Pinpoint the cell where the given text exists, returning its [X, Y] midpoint coordinate. 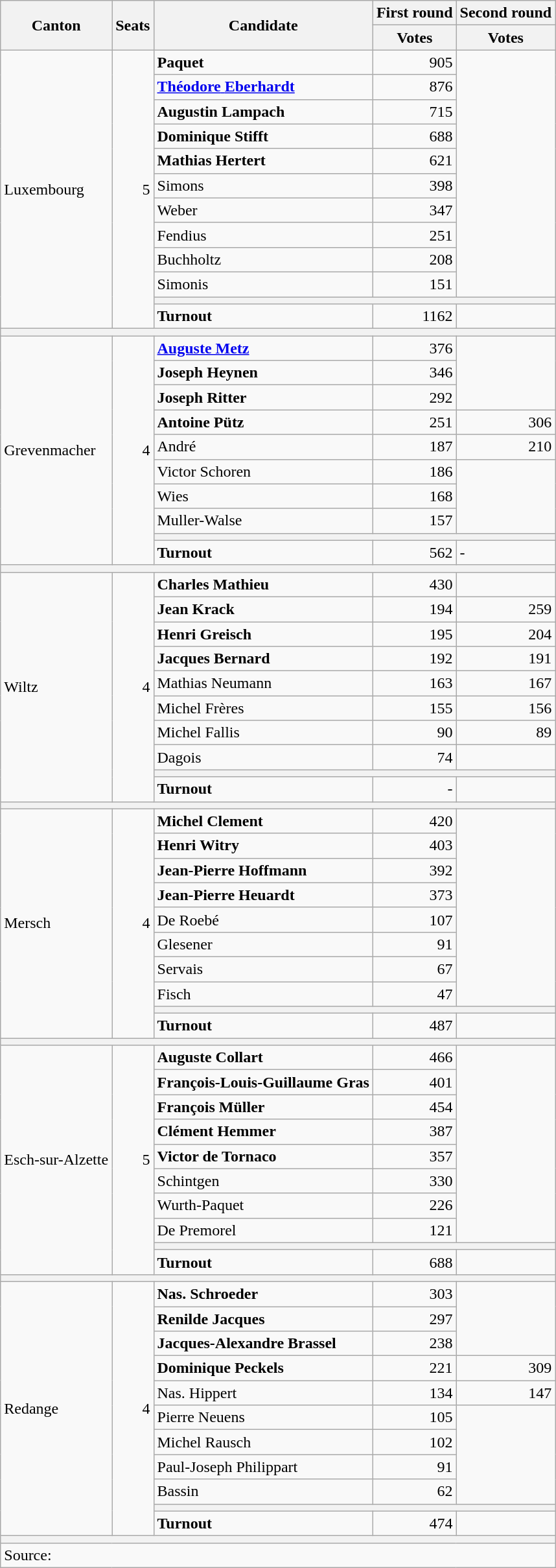
376 [415, 348]
156 [505, 708]
74 [415, 757]
67 [415, 969]
Renilde Jacques [263, 1318]
107 [415, 920]
Michel Frères [263, 708]
Esch-sur-Alzette [56, 1160]
204 [505, 634]
168 [415, 496]
134 [415, 1393]
Michel Fallis [263, 733]
De Premorel [263, 1230]
Joseph Heynen [263, 373]
1162 [415, 316]
387 [415, 1132]
157 [415, 521]
Luxembourg [56, 189]
Muller-Walse [263, 521]
105 [415, 1418]
Servais [263, 969]
Paul-Joseph Philippart [263, 1467]
Wiltz [56, 687]
Simonis [263, 284]
Weber [263, 210]
Candidate [263, 25]
Jean-Pierre Heuardt [263, 895]
Bassin [263, 1491]
155 [415, 708]
Antoine Pütz [263, 422]
466 [415, 1058]
163 [415, 683]
Michel Rausch [263, 1442]
347 [415, 210]
430 [415, 584]
First round [415, 13]
Schintgen [263, 1181]
562 [415, 552]
Wurth-Paquet [263, 1206]
Nas. Schroeder [263, 1294]
Michel Clement [263, 821]
Dominique Peckels [263, 1368]
Charles Mathieu [263, 584]
621 [415, 161]
102 [415, 1442]
Grevenmacher [56, 451]
Théodore Eberhardt [263, 87]
221 [415, 1368]
Auguste Collart [263, 1058]
André [263, 447]
186 [415, 471]
121 [415, 1230]
Victor Schoren [263, 471]
357 [415, 1156]
Victor de Tornaco [263, 1156]
876 [415, 87]
238 [415, 1344]
403 [415, 846]
147 [505, 1393]
297 [415, 1318]
210 [505, 447]
392 [415, 870]
Buchholtz [263, 259]
Fisch [263, 994]
Paquet [263, 62]
Nas. Hippert [263, 1393]
905 [415, 62]
167 [505, 683]
303 [415, 1294]
Simons [263, 185]
Mathias Neumann [263, 683]
487 [415, 1026]
Redange [56, 1408]
Second round [505, 13]
Canton [56, 25]
192 [415, 659]
306 [505, 422]
Clément Hemmer [263, 1132]
Jean-Pierre Hoffmann [263, 870]
Joseph Ritter [263, 398]
346 [415, 373]
Seats [133, 25]
330 [415, 1181]
Auguste Metz [263, 348]
454 [415, 1107]
Jean Krack [263, 609]
Henri Witry [263, 846]
Glesener [263, 944]
Jacques Bernard [263, 659]
420 [415, 821]
Dominique Stifft [263, 136]
Pierre Neuens [263, 1418]
187 [415, 447]
Jacques-Alexandre Brassel [263, 1344]
151 [415, 284]
90 [415, 733]
François-Louis-Guillaume Gras [263, 1082]
62 [415, 1491]
Augustin Lampach [263, 112]
195 [415, 634]
259 [505, 609]
715 [415, 112]
François Müller [263, 1107]
194 [415, 609]
208 [415, 259]
Henri Greisch [263, 634]
89 [505, 733]
401 [415, 1082]
191 [505, 659]
Wies [263, 496]
Mersch [56, 923]
292 [415, 398]
Mathias Hertert [263, 161]
De Roebé [263, 920]
Source: [278, 1555]
226 [415, 1206]
47 [415, 994]
474 [415, 1523]
373 [415, 895]
Fendius [263, 235]
Dagois [263, 757]
309 [505, 1368]
398 [415, 185]
